Extract the [x, y] coordinate from the center of the cell holding the provided text.  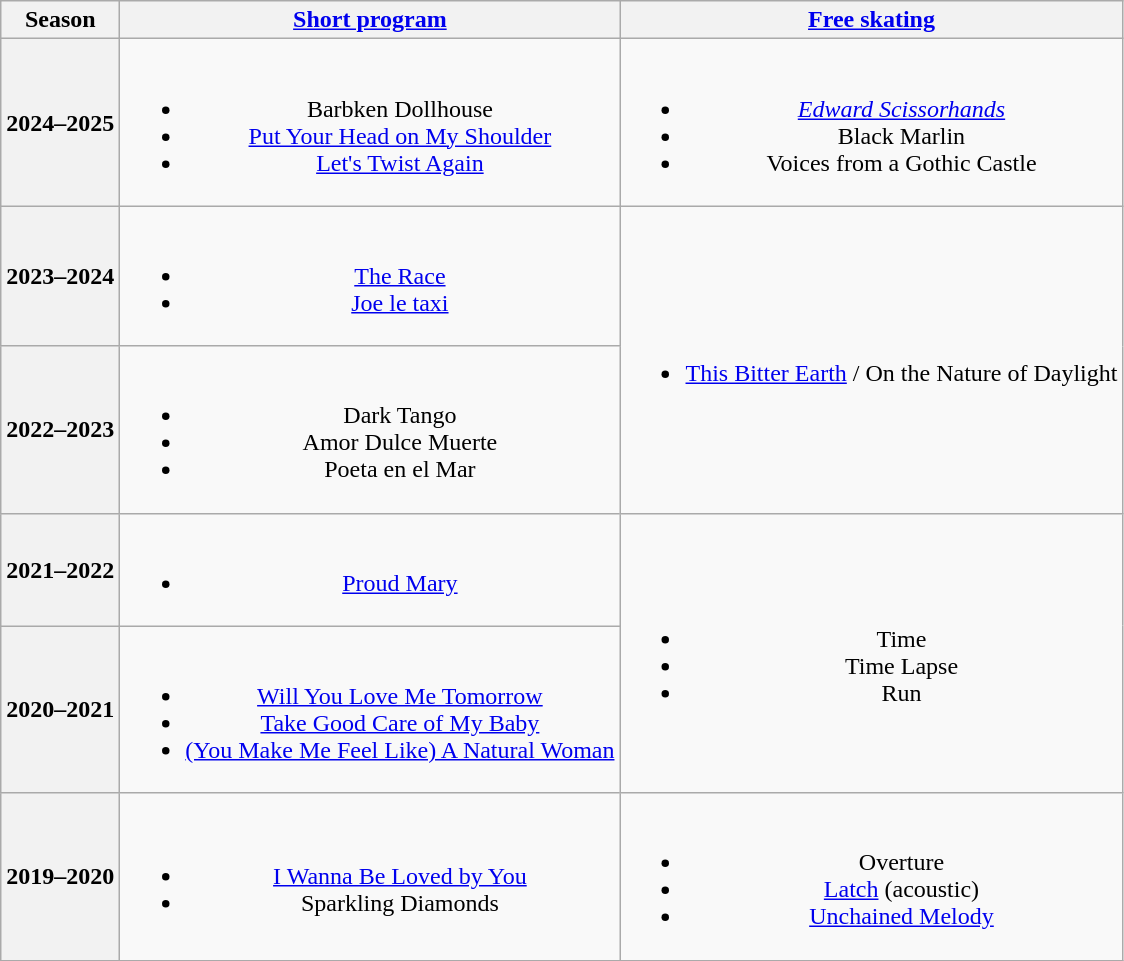
2024–2025 [60, 122]
2023–2024 [60, 276]
2021–2022 [60, 570]
Will You Love Me TomorrowTake Good Care of My Baby(You Make Me Feel Like) A Natural Woman [370, 710]
2019–2020 [60, 876]
The Race Joe le taxi [370, 276]
Season [60, 20]
Short program [370, 20]
Time Time LapseRun [872, 653]
Edward Scissorhands Black Marlin Voices from a Gothic Castle [872, 122]
I Wanna Be Loved by You Sparkling Diamonds [370, 876]
Barbken Dollhouse Put Your Head on My Shoulder Let's Twist Again [370, 122]
2020–2021 [60, 710]
Free skating [872, 20]
Dark Tango Amor Dulce Muerte Poeta en el Mar [370, 430]
2022–2023 [60, 430]
This Bitter Earth / On the Nature of Daylight [872, 360]
Overture Latch (acoustic) Unchained Melody [872, 876]
Proud Mary [370, 570]
